Locate the cell with the specified text and output its [x, y] center coordinate. 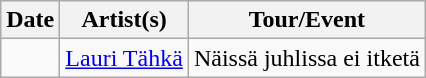
Näissä juhlissa ei itketä [306, 58]
Date [30, 20]
Tour/Event [306, 20]
Artist(s) [124, 20]
Lauri Tähkä [124, 58]
